Scan for the cell matching the given text and deliver its (x, y) coordinate at center. 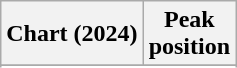
Peakposition (189, 34)
Chart (2024) (72, 34)
